Search for the cell housing the specified text and yield its (x, y) center coordinate. 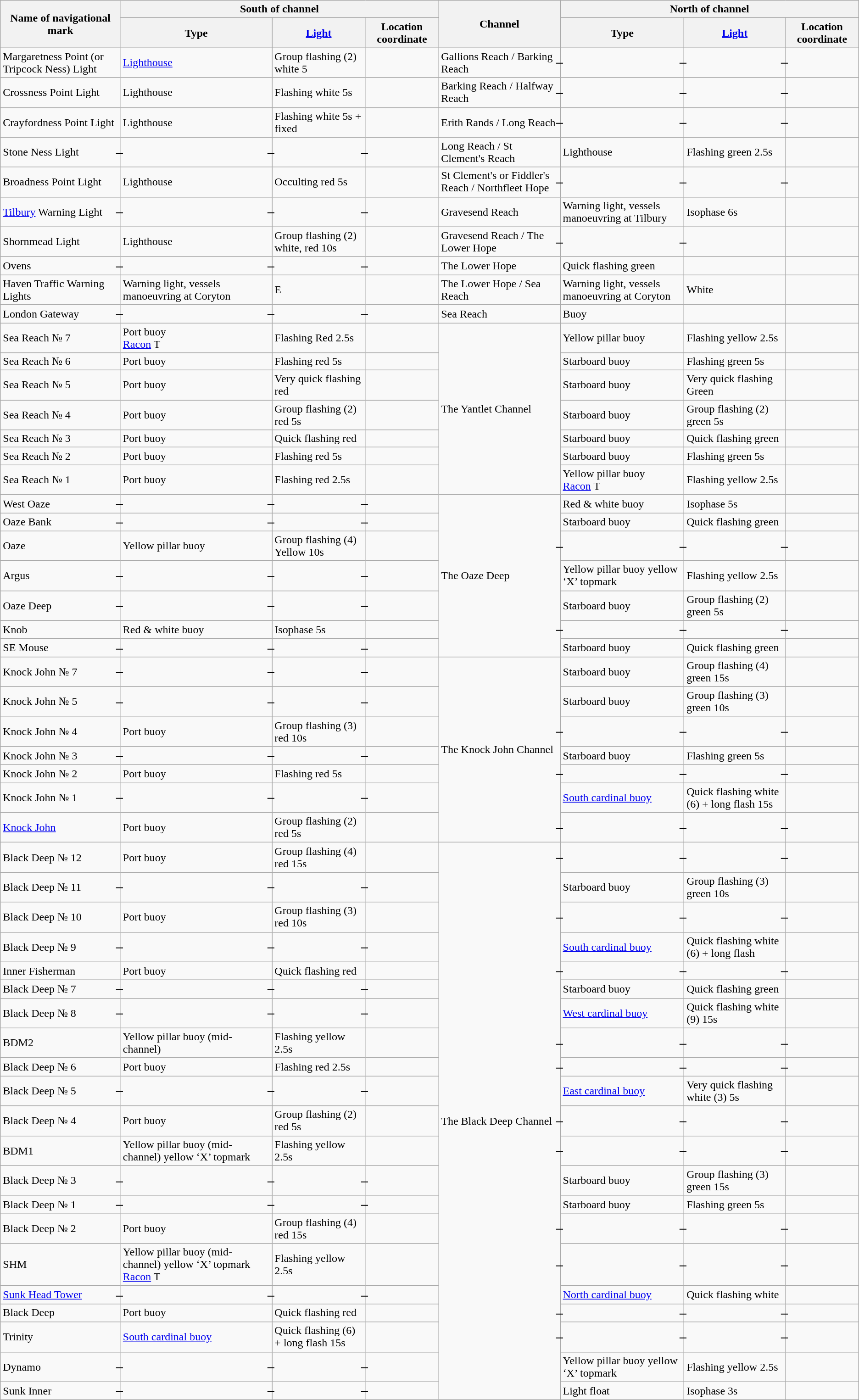
Trinity (61, 1337)
Sea Reach № 6 (61, 362)
White (735, 290)
Black Deep № 1 (61, 1205)
Erith Rands / Long Reach (499, 122)
Flashing white 5s (318, 93)
Long Reach / St Clement's Reach (499, 152)
Black Deep № 9 (61, 947)
St Clement's or Fiddler's Reach / Northfleet Hope (499, 182)
BDM1 (61, 1151)
The Lower Hope / Sea Reach (499, 290)
Oaze (61, 546)
E (318, 290)
Very quick flashing Green (735, 385)
Port buoyRacon T (196, 338)
Sunk Inner (61, 1391)
Light float (622, 1391)
Shornmead Light (61, 241)
Black Deep № 2 (61, 1229)
Group flashing (2) white 5 (318, 62)
North cardinal buoy (622, 1295)
Group flashing (4) green 15s (735, 672)
Barking Reach / Halfway Reach (499, 93)
Sea Reach (499, 314)
Ovens (61, 266)
Group flashing (4) Yellow 10s (318, 546)
Knock John № 1 (61, 798)
Sea Reach № 2 (61, 456)
Crayfordness Point Light (61, 122)
Black Deep № 8 (61, 1013)
Flashing green 2.5s (735, 152)
Black Deep № 6 (61, 1067)
Channel (499, 24)
Gallions Reach / Barking Reach (499, 62)
The Black Deep Channel (499, 1121)
East cardinal buoy (622, 1091)
Black Deep № 12 (61, 857)
West cardinal buoy (622, 1013)
Black Deep № 5 (61, 1091)
SHM (61, 1265)
Argus (61, 575)
Very quick flashing red (318, 385)
Quick flashing white (735, 1295)
Oaze Bank (61, 522)
Yellow pillar buoy (mid-channel) yellow ‘X’ topmark Racon T (196, 1265)
Group flashing (2) white, red 10s (318, 241)
Warning light, vessels manoeuvring at Tilbury (622, 212)
Dynamo (61, 1367)
Knob (61, 630)
SE Mouse (61, 648)
Quick flashing white (6) + long flash 15s (735, 798)
North of channel (709, 9)
Crossness Point Light (61, 93)
Quick flashing white (9) 15s (735, 1013)
Oaze Deep (61, 606)
Knock John № 2 (61, 774)
Name of navigational mark (61, 24)
Sea Reach № 5 (61, 385)
Broadness Point Light (61, 182)
Knock John № 3 (61, 756)
Sea Reach № 4 (61, 415)
Yellow pillar buoyRacon T (622, 480)
The Lower Hope (499, 266)
Yellow pillar buoy (mid-channel) yellow ‘X’ topmark (196, 1151)
Knock John (61, 828)
Stone Ness Light (61, 152)
Yellow pillar buoy (mid-channel) (196, 1043)
Buoy (622, 314)
West Oaze (61, 504)
Black Deep № 3 (61, 1180)
BDM2 (61, 1043)
Flashing white 5s + fixed (318, 122)
The Yantlet Channel (499, 409)
Margaretness Point (or Tripcock Ness) Light (61, 62)
South of channel (279, 9)
Black Deep № 7 (61, 989)
Quick flashing white (6) + long flash (735, 947)
Quick flashing (6) + long flash 15s (318, 1337)
Knock John № 7 (61, 672)
Sea Reach № 1 (61, 480)
Tilbury Warning Light (61, 212)
Isophase 6s (735, 212)
Knock John № 4 (61, 731)
Isophase 3s (735, 1391)
Inner Fisherman (61, 971)
Sea Reach № 3 (61, 439)
Knock John № 5 (61, 701)
Sunk Head Tower (61, 1295)
Gravesend Reach / The Lower Hope (499, 241)
The Oaze Deep (499, 575)
Sea Reach № 7 (61, 338)
Haven Traffic Warning Lights (61, 290)
Black Deep (61, 1313)
Group flashing (3) green 15s (735, 1180)
Flashing Red 2.5s (318, 338)
Black Deep № 11 (61, 887)
Black Deep № 10 (61, 917)
The Knock John Channel (499, 749)
London Gateway (61, 314)
Occulting red 5s (318, 182)
Black Deep № 4 (61, 1121)
Very quick flashing white (3) 5s (735, 1091)
Gravesend Reach (499, 212)
